Search for the cell housing the specified text and yield its [X, Y] center coordinate. 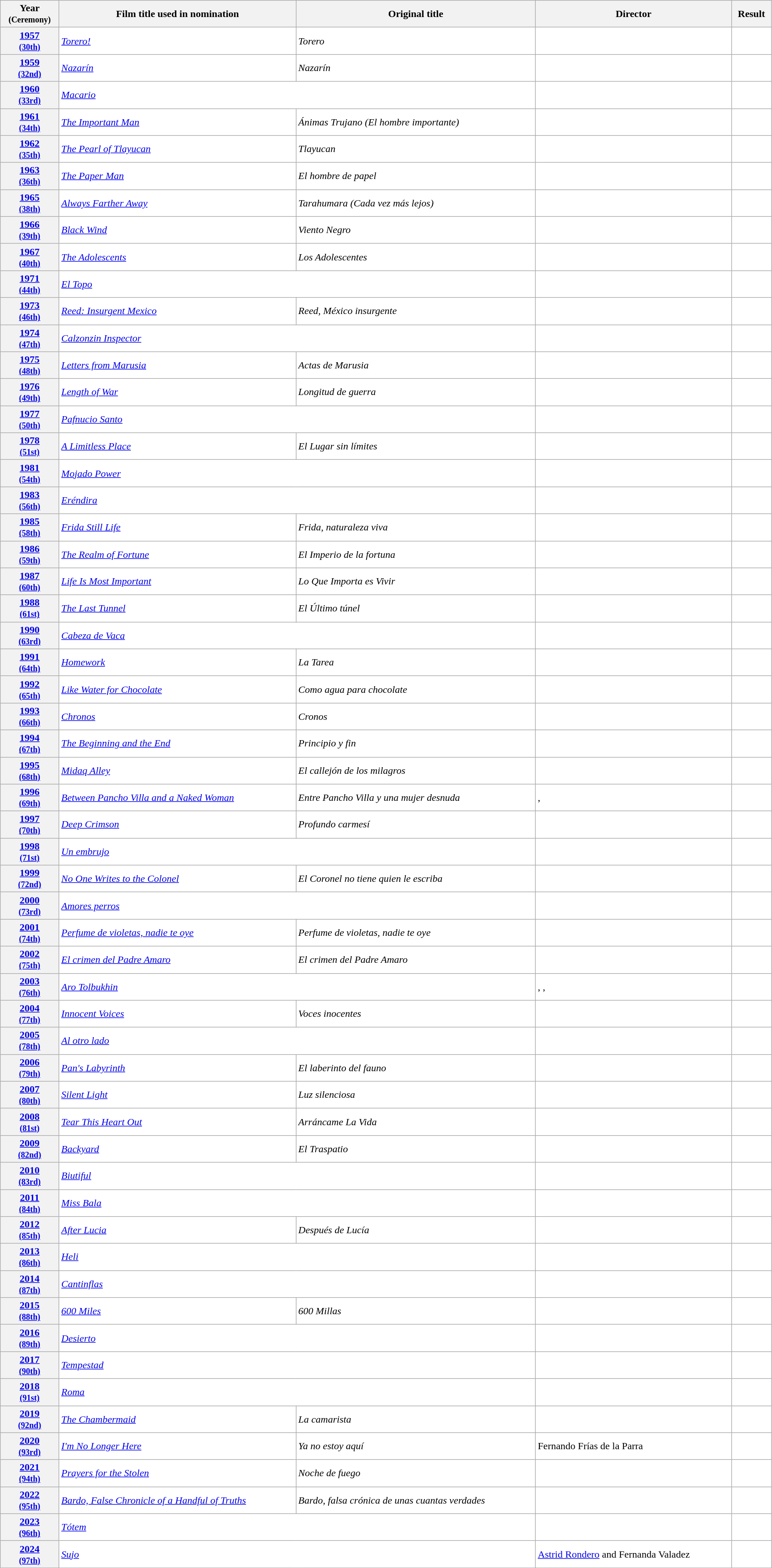
1966(39th) [30, 230]
2012(85th) [30, 1230]
La Tarea [416, 662]
1957(30th) [30, 41]
The Paper Man [178, 176]
El Imperio de la fortuna [416, 554]
Roma [297, 1392]
El hombre de papel [416, 176]
Tótem [297, 1527]
After Lucia [178, 1230]
1992(65th) [30, 690]
Life Is Most Important [178, 582]
1978(51st) [30, 446]
El Topo [297, 284]
2016(89th) [30, 1338]
1995(68th) [30, 770]
Cantinflas [297, 1284]
2022(95th) [30, 1500]
Actas de Marusia [416, 366]
1976(49th) [30, 392]
Viento Negro [416, 230]
Silent Light [178, 1095]
2021(94th) [30, 1473]
Deep Crimson [178, 825]
Sujo [297, 1554]
The Pearl of Tlayucan [178, 149]
Entre Pancho Villa y una mujer desnuda [416, 797]
No One Writes to the Colonel [178, 879]
I'm No Longer Here [178, 1446]
1997(70th) [30, 825]
Innocent Voices [178, 1013]
Astrid Rondero and Fernanda Valadez [633, 1554]
1973(46th) [30, 311]
Reed, México insurgente [416, 311]
Miss Bala [297, 1203]
El Último túnel [416, 608]
Year(Ceremony) [30, 14]
, , [633, 987]
Tlayucan [416, 149]
2011(84th) [30, 1203]
Como agua para chocolate [416, 690]
The Last Tunnel [178, 608]
Director [633, 14]
Torero [416, 41]
1998(71st) [30, 851]
2023(96th) [30, 1527]
1993(66th) [30, 716]
Bardo, falsa crónica de unas cuantas verdades [416, 1500]
1994(67th) [30, 744]
Principio y fin [416, 744]
Heli [297, 1257]
El callejón de los milagros [416, 770]
El Traspatio [416, 1149]
2019(92nd) [30, 1419]
Reed: Insurgent Mexico [178, 311]
A Limitless Place [178, 446]
Frida, naturaleza viva [416, 528]
1960(33rd) [30, 95]
1988(61st) [30, 608]
2001(74th) [30, 933]
1991(64th) [30, 662]
Ánimas Trujano (El hombre importante) [416, 122]
1986(59th) [30, 554]
Un embrujo [297, 851]
La camarista [416, 1419]
Lo Que Importa es Vivir [416, 582]
The Chambermaid [178, 1419]
1961(34th) [30, 122]
The Adolescents [178, 257]
1959(32nd) [30, 68]
2014(87th) [30, 1284]
1962(35th) [30, 149]
El laberinto del fauno [416, 1067]
1981(54th) [30, 474]
Voces inocentes [416, 1013]
2004(77th) [30, 1013]
Chronos [178, 716]
El Coronel no tiene quien le escriba [416, 879]
2000(73rd) [30, 905]
2008(81st) [30, 1121]
Black Wind [178, 230]
Luz silenciosa [416, 1095]
1975(48th) [30, 366]
2009(82nd) [30, 1149]
Al otro lado [297, 1041]
Original title [416, 14]
1967(40th) [30, 257]
600 Miles [178, 1311]
Mojado Power [297, 474]
Después de Lucía [416, 1230]
Torero! [178, 41]
Calzonzin Inspector [297, 338]
Noche de fuego [416, 1473]
Like Water for Chocolate [178, 690]
Macario [297, 95]
1999(72nd) [30, 879]
Los Adolescentes [416, 257]
Eréndira [297, 500]
Bardo, False Chronicle of a Handful of Truths [178, 1500]
The Realm of Fortune [178, 554]
Arráncame La Vida [416, 1121]
Tempestad [297, 1365]
1987(60th) [30, 582]
El Lugar sin límites [416, 446]
Longitud de guerra [416, 392]
, [633, 797]
2020(93rd) [30, 1446]
Desierto [297, 1338]
2024(97th) [30, 1554]
Tear This Heart Out [178, 1121]
1990(63rd) [30, 636]
1965(38th) [30, 203]
Result [752, 14]
Homework [178, 662]
Between Pancho Villa and a Naked Woman [178, 797]
Fernando Frías de la Parra [633, 1446]
Tarahumara (Cada vez más lejos) [416, 203]
Backyard [178, 1149]
2002(75th) [30, 959]
Always Farther Away [178, 203]
2017(90th) [30, 1365]
2015(88th) [30, 1311]
The Important Man [178, 122]
Cabeza de Vaca [297, 636]
1996(69th) [30, 797]
Letters from Marusia [178, 366]
Biutiful [297, 1175]
1971(44th) [30, 284]
Profundo carmesí [416, 825]
Frida Still Life [178, 528]
Amores perros [297, 905]
2006(79th) [30, 1067]
600 Millas [416, 1311]
2005(78th) [30, 1041]
The Beginning and the End [178, 744]
2007(80th) [30, 1095]
1974(47th) [30, 338]
Ya no estoy aquí [416, 1446]
2010(83rd) [30, 1175]
Aro Tolbukhin [297, 987]
Prayers for the Stolen [178, 1473]
Length of War [178, 392]
2013(86th) [30, 1257]
Midaq Alley [178, 770]
1985(58th) [30, 528]
Film title used in nomination [178, 14]
1977(50th) [30, 420]
1963(36th) [30, 176]
Pan's Labyrinth [178, 1067]
Cronos [416, 716]
1983(56th) [30, 500]
2018(91st) [30, 1392]
Pafnucio Santo [297, 420]
2003(76th) [30, 987]
